Pinpoint the cell where the given text exists, returning its [X, Y] midpoint coordinate. 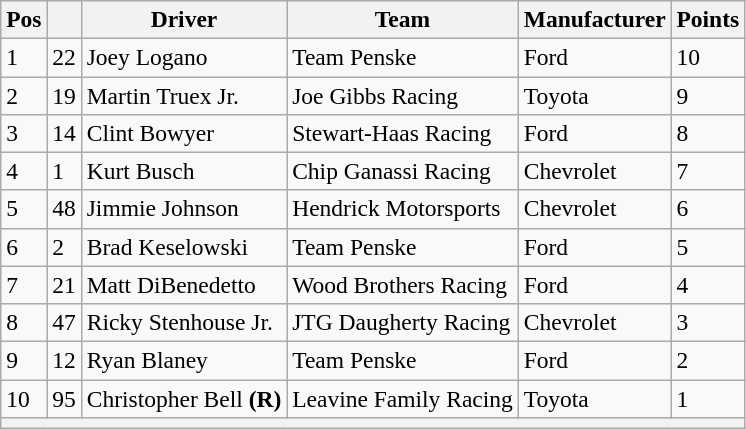
Matt DiBenedetto [184, 285]
JTG Daugherty Racing [403, 322]
Team [403, 19]
Jimmie Johnson [184, 209]
48 [64, 209]
Chip Ganassi Racing [403, 171]
Wood Brothers Racing [403, 285]
47 [64, 322]
22 [64, 57]
Clint Bowyer [184, 133]
95 [64, 398]
Hendrick Motorsports [403, 209]
Brad Keselowski [184, 247]
Manufacturer [594, 19]
Christopher Bell (R) [184, 398]
Martin Truex Jr. [184, 95]
19 [64, 95]
Stewart-Haas Racing [403, 133]
Ricky Stenhouse Jr. [184, 322]
Joe Gibbs Racing [403, 95]
Joey Logano [184, 57]
Ryan Blaney [184, 360]
Leavine Family Racing [403, 398]
Points [708, 19]
12 [64, 360]
Pos [24, 19]
Kurt Busch [184, 171]
Driver [184, 19]
21 [64, 285]
14 [64, 133]
